Scan for the cell matching the given text and deliver its (x, y) coordinate at center. 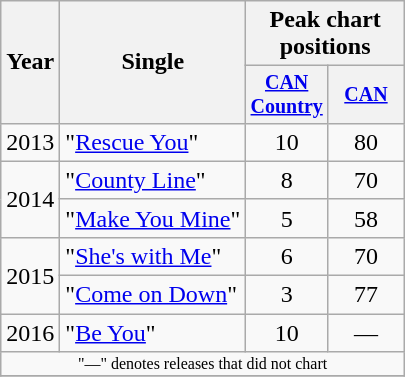
3 (287, 295)
"—" denotes releases that did not chart (203, 364)
Peak chartpositions (326, 34)
8 (287, 180)
5 (287, 218)
77 (366, 295)
"Make You Mine" (153, 218)
CAN Country (287, 94)
Single (153, 62)
— (366, 333)
CAN (366, 94)
"She's with Me" (153, 256)
6 (287, 256)
2016 (30, 333)
Year (30, 62)
"Be You" (153, 333)
"Rescue You" (153, 142)
80 (366, 142)
2015 (30, 275)
"Come on Down" (153, 295)
2013 (30, 142)
"County Line" (153, 180)
2014 (30, 199)
58 (366, 218)
